Provide the (X, Y) coordinate of the cell's center where the given text is located.  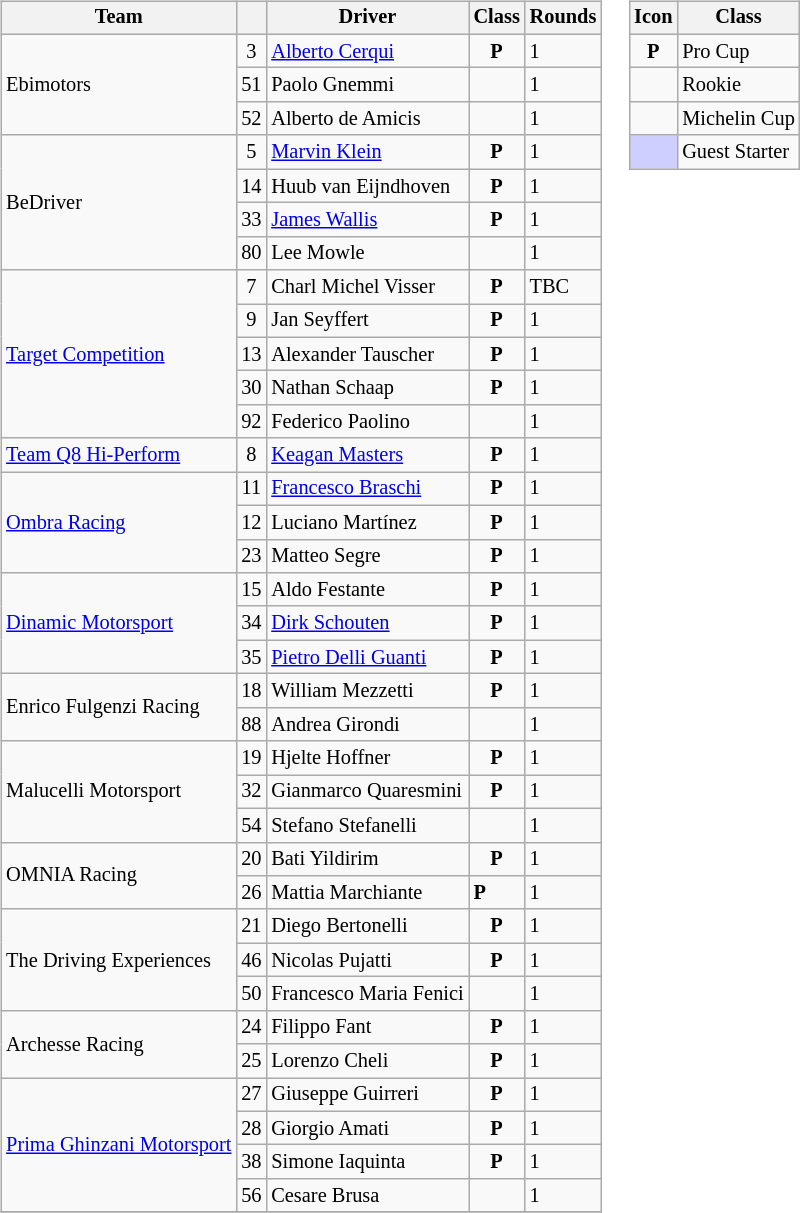
BeDriver (118, 202)
James Wallis (367, 220)
12 (251, 522)
Matteo Segre (367, 556)
Diego Bertonelli (367, 926)
Federico Paolino (367, 422)
50 (251, 994)
27 (251, 1095)
Rounds (564, 18)
92 (251, 422)
Target Competition (118, 354)
5 (251, 152)
Paolo Gnemmi (367, 85)
Cesare Brusa (367, 1196)
Nicolas Pujatti (367, 960)
Team (118, 18)
Giorgio Amati (367, 1128)
Mattia Marchiante (367, 893)
3 (251, 51)
Stefano Stefanelli (367, 825)
51 (251, 85)
Huub van Eijndhoven (367, 186)
35 (251, 657)
Gianmarco Quaresmini (367, 792)
Dinamic Motorsport (118, 624)
Charl Michel Visser (367, 287)
Ebimotors (118, 84)
80 (251, 253)
46 (251, 960)
Enrico Fulgenzi Racing (118, 708)
Rookie (738, 85)
TBC (564, 287)
28 (251, 1128)
19 (251, 758)
Bati Yildirim (367, 859)
13 (251, 354)
38 (251, 1162)
Hjelte Hoffner (367, 758)
Prima Ghinzani Motorsport (118, 1146)
34 (251, 623)
30 (251, 388)
7 (251, 287)
8 (251, 455)
William Mezzetti (367, 691)
21 (251, 926)
54 (251, 825)
56 (251, 1196)
23 (251, 556)
Alexander Tauscher (367, 354)
33 (251, 220)
Guest Starter (738, 152)
Ombra Racing (118, 522)
32 (251, 792)
OMNIA Racing (118, 876)
14 (251, 186)
Malucelli Motorsport (118, 792)
Filippo Fant (367, 1027)
Pietro Delli Guanti (367, 657)
9 (251, 321)
The Driving Experiences (118, 960)
26 (251, 893)
Nathan Schaap (367, 388)
25 (251, 1061)
11 (251, 489)
Michelin Cup (738, 119)
15 (251, 590)
Andrea Girondi (367, 724)
88 (251, 724)
Jan Seyffert (367, 321)
Keagan Masters (367, 455)
Dirk Schouten (367, 623)
Alberto Cerqui (367, 51)
Archesse Racing (118, 1044)
Pro Cup (738, 51)
Alberto de Amicis (367, 119)
Francesco Maria Fenici (367, 994)
Aldo Festante (367, 590)
24 (251, 1027)
18 (251, 691)
Team Q8 Hi-Perform (118, 455)
Lorenzo Cheli (367, 1061)
Luciano Martínez (367, 522)
Icon (653, 18)
Lee Mowle (367, 253)
Francesco Braschi (367, 489)
Simone Iaquinta (367, 1162)
52 (251, 119)
Marvin Klein (367, 152)
20 (251, 859)
Driver (367, 18)
Giuseppe Guirreri (367, 1095)
